Return [x, y] of the center of cell containing provided text 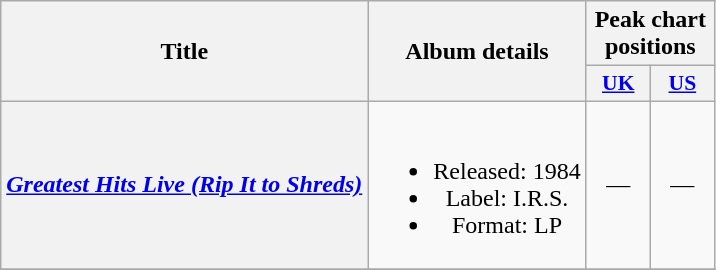
Peak chart positions [650, 34]
Album details [477, 52]
US [682, 84]
Greatest Hits Live (Rip It to Shreds) [184, 184]
Released: 1984Label: I.R.S.Format: LP [477, 184]
UK [618, 84]
Title [184, 52]
